Capture the cell that displays the provided text and extract its (x, y) central coordinate. 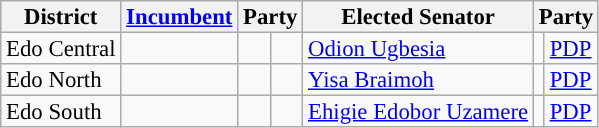
Edo South (61, 112)
Incumbent (180, 17)
Ehigie Edobor Uzamere (418, 112)
Edo North (61, 80)
District (61, 17)
Yisa Braimoh (418, 80)
Elected Senator (418, 17)
Odion Ugbesia (418, 49)
Edo Central (61, 49)
